For the text-containing cell, return its midpoint in [x, y] coordinate format. 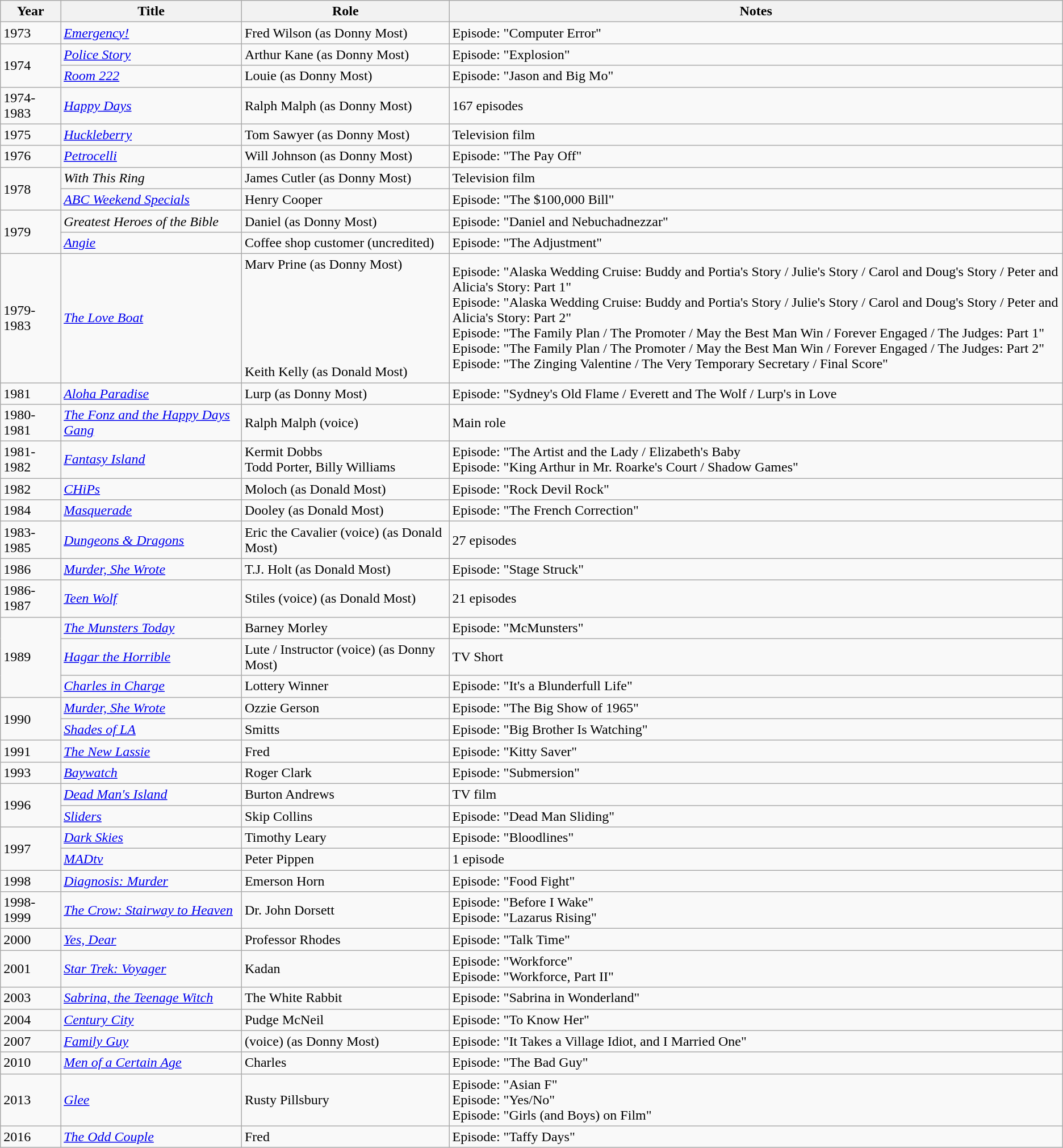
1984 [31, 511]
The New Lassie [151, 751]
Episode: "Rock Devil Rock" [756, 489]
1991 [31, 751]
Will Johnson (as Donny Most) [345, 156]
Episode: "The French Correction" [756, 511]
Episode: "It's a Blunderfull Life" [756, 686]
Louie (as Donny Most) [345, 76]
Pudge McNeil [345, 1020]
Episode: "Dead Man Sliding" [756, 816]
1998-1999 [31, 910]
Title [151, 11]
Episode: "To Know Her" [756, 1020]
Episode: "Jason and Big Mo" [756, 76]
Yes, Dear [151, 940]
1990 [31, 719]
Notes [756, 11]
Diagnosis: Murder [151, 881]
Episode: "It Takes a Village Idiot, and I Married One" [756, 1041]
Episode: "Explosion" [756, 55]
MADtv [151, 859]
Episode: "The Big Show of 1965" [756, 708]
Episode: "Sabrina in Wonderland" [756, 998]
Star Trek: Voyager [151, 969]
1981-1982 [31, 460]
1989 [31, 657]
The Munsters Today [151, 628]
Fred Wilson (as Donny Most) [345, 33]
Episode: "Kitty Saver" [756, 751]
TV Short [756, 657]
Dark Skies [151, 838]
1976 [31, 156]
1997 [31, 849]
2013 [31, 1100]
Angie [151, 243]
Tom Sawyer (as Donny Most) [345, 135]
Dooley (as Donald Most) [345, 511]
Lute / Instructor (voice) (as Donny Most) [345, 657]
Sabrina, the Teenage Witch [151, 998]
Episode: "Taffy Days" [756, 1137]
(voice) (as Donny Most) [345, 1041]
Happy Days [151, 106]
1986-1987 [31, 599]
Episode: "The Bad Guy" [756, 1063]
Century City [151, 1020]
T.J. Holt (as Donald Most) [345, 569]
The Odd Couple [151, 1137]
1973 [31, 33]
Episode: "Computer Error" [756, 33]
The Crow: Stairway to Heaven [151, 910]
2004 [31, 1020]
Glee [151, 1100]
Huckleberry [151, 135]
With This Ring [151, 178]
CHiPs [151, 489]
1 episode [756, 859]
Roger Clark [345, 773]
Arthur Kane (as Donny Most) [345, 55]
Rusty Pillsbury [345, 1100]
2001 [31, 969]
Greatest Heroes of the Bible [151, 221]
Skip Collins [345, 816]
Emergency! [151, 33]
1982 [31, 489]
Episode: "Workforce"Episode: "Workforce, Part II" [756, 969]
Ralph Malph (voice) [345, 423]
Fantasy Island [151, 460]
Ralph Malph (as Donny Most) [345, 106]
Petrocelli [151, 156]
Dead Man's Island [151, 794]
Shades of LA [151, 729]
Sliders [151, 816]
1986 [31, 569]
Aloha Paradise [151, 394]
1979 [31, 232]
Kermit DobbsTodd Porter, Billy Williams [345, 460]
Episode: "Before I Wake"Episode: "Lazarus Rising" [756, 910]
1996 [31, 805]
Episode: "The Artist and the Lady / Elizabeth's BabyEpisode: "King Arthur in Mr. Roarke's Court / Shadow Games" [756, 460]
Baywatch [151, 773]
ABC Weekend Specials [151, 199]
2010 [31, 1063]
Henry Cooper [345, 199]
Episode: "The $100,000 Bill" [756, 199]
2003 [31, 998]
Lottery Winner [345, 686]
Smitts [345, 729]
2016 [31, 1137]
Eric the Cavalier (voice) (as Donald Most) [345, 540]
Teen Wolf [151, 599]
1998 [31, 881]
Stiles (voice) (as Donald Most) [345, 599]
Professor Rhodes [345, 940]
Kadan [345, 969]
Timothy Leary [345, 838]
Masquerade [151, 511]
1981 [31, 394]
Moloch (as Donald Most) [345, 489]
Police Story [151, 55]
Episode: "McMunsters" [756, 628]
Hagar the Horrible [151, 657]
Main role [756, 423]
The Fonz and the Happy Days Gang [151, 423]
James Cutler (as Donny Most) [345, 178]
Emerson Horn [345, 881]
Charles [345, 1063]
2000 [31, 940]
1974-1983 [31, 106]
Episode: "Big Brother Is Watching" [756, 729]
167 episodes [756, 106]
Year [31, 11]
Episode: "Talk Time" [756, 940]
Marv Prine (as Donny Most)Keith Kelly (as Donald Most) [345, 318]
1979-1983 [31, 318]
Episode: "Asian F"Episode: "Yes/No"Episode: "Girls (and Boys) on Film" [756, 1100]
1975 [31, 135]
Episode: "Submersion" [756, 773]
Episode: "Sydney's Old Flame / Everett and The Wolf / Lurp's in Love [756, 394]
1993 [31, 773]
Episode: "Food Fight" [756, 881]
Dr. John Dorsett [345, 910]
Coffee shop customer (uncredited) [345, 243]
Lurp (as Donny Most) [345, 394]
The Love Boat [151, 318]
The White Rabbit [345, 998]
Daniel (as Donny Most) [345, 221]
2007 [31, 1041]
Charles in Charge [151, 686]
Episode: "Stage Struck" [756, 569]
1983-1985 [31, 540]
Role [345, 11]
Barney Morley [345, 628]
Dungeons & Dragons [151, 540]
Episode: "The Pay Off" [756, 156]
21 episodes [756, 599]
Burton Andrews [345, 794]
1978 [31, 189]
Peter Pippen [345, 859]
Episode: "Bloodlines" [756, 838]
Room 222 [151, 76]
Episode: "Daniel and Nebuchadnezzar" [756, 221]
1980-1981 [31, 423]
TV film [756, 794]
Family Guy [151, 1041]
Ozzie Gerson [345, 708]
Men of a Certain Age [151, 1063]
27 episodes [756, 540]
1974 [31, 65]
Episode: "The Adjustment" [756, 243]
